Find where the given text appears and provide that cell's center as (X, Y) coordinate. 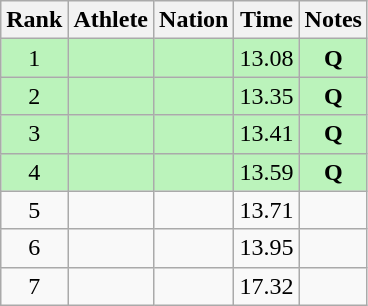
2 (34, 96)
13.08 (266, 58)
Athlete (111, 20)
7 (34, 286)
17.32 (266, 286)
3 (34, 134)
13.71 (266, 210)
13.95 (266, 248)
1 (34, 58)
5 (34, 210)
13.41 (266, 134)
Nation (194, 20)
Rank (34, 20)
6 (34, 248)
13.59 (266, 172)
4 (34, 172)
Time (266, 20)
13.35 (266, 96)
Notes (333, 20)
